From the cell containing the given text, extract its center point as [X, Y] coordinate. 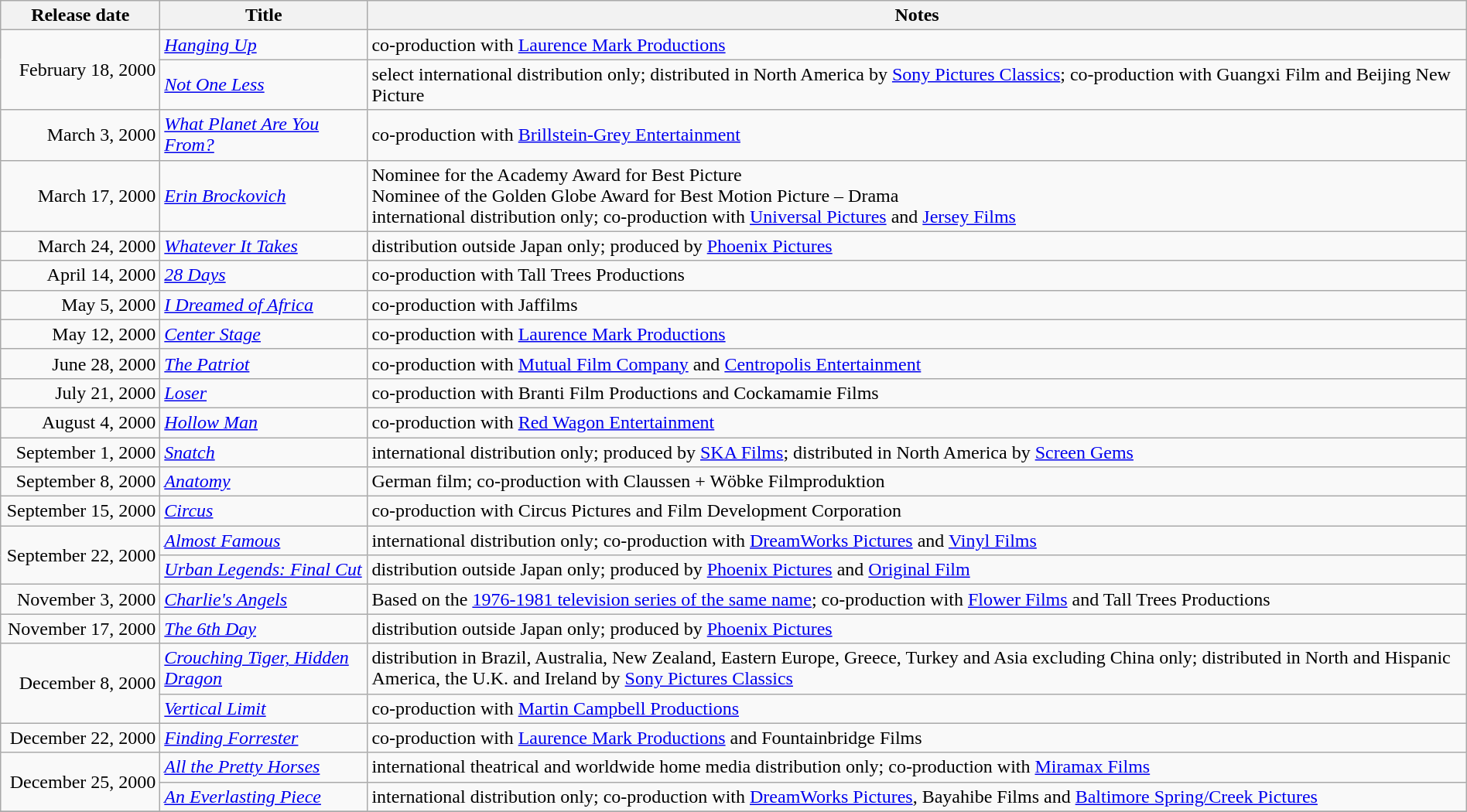
Based on the 1976-1981 television series of the same name; co-production with Flower Films and Tall Trees Productions [917, 599]
September 1, 2000 [80, 452]
December 25, 2000 [80, 782]
Charlie's Angels [264, 599]
What Planet Are You From? [264, 135]
May 5, 2000 [80, 305]
28 Days [264, 275]
Finding Forrester [264, 738]
co-production with Red Wagon Entertainment [917, 422]
co-production with Martin Campbell Productions [917, 708]
The 6th Day [264, 629]
I Dreamed of Africa [264, 305]
August 4, 2000 [80, 422]
November 3, 2000 [80, 599]
international distribution only; produced by SKA Films; distributed in North America by Screen Gems [917, 452]
Circus [264, 511]
Erin Brockovich [264, 196]
co-production with Branti Film Productions and Cockamamie Films [917, 393]
international distribution only; co-production with DreamWorks Pictures and Vinyl Films [917, 541]
An Everlasting Piece [264, 797]
Hollow Man [264, 422]
September 15, 2000 [80, 511]
December 22, 2000 [80, 738]
Center Stage [264, 334]
September 22, 2000 [80, 555]
February 18, 2000 [80, 70]
Whatever It Takes [264, 246]
co-production with Mutual Film Company and Centropolis Entertainment [917, 363]
March 17, 2000 [80, 196]
Almost Famous [264, 541]
co-production with Laurence Mark Productions and Fountainbridge Films [917, 738]
Title [264, 15]
September 8, 2000 [80, 482]
March 24, 2000 [80, 246]
Anatomy [264, 482]
Not One Less [264, 85]
May 12, 2000 [80, 334]
Hanging Up [264, 45]
co-production with Tall Trees Productions [917, 275]
Urban Legends: Final Cut [264, 570]
German film; co-production with Claussen + Wöbke Filmproduktion [917, 482]
Snatch [264, 452]
Release date [80, 15]
The Patriot [264, 363]
June 28, 2000 [80, 363]
All the Pretty Horses [264, 767]
July 21, 2000 [80, 393]
Vertical Limit [264, 708]
Notes [917, 15]
Loser [264, 393]
co-production with Brillstein-Grey Entertainment [917, 135]
co-production with Circus Pictures and Film Development Corporation [917, 511]
November 17, 2000 [80, 629]
international theatrical and worldwide home media distribution only; co-production with Miramax Films [917, 767]
Crouching Tiger, Hidden Dragon [264, 668]
April 14, 2000 [80, 275]
distribution outside Japan only; produced by Phoenix Pictures and Original Film [917, 570]
international distribution only; co-production with DreamWorks Pictures, Bayahibe Films and Baltimore Spring/Creek Pictures [917, 797]
co-production with Jaffilms [917, 305]
December 8, 2000 [80, 684]
March 3, 2000 [80, 135]
